Return the [x, y] coordinate for the center point of the cell that contains the specified text.  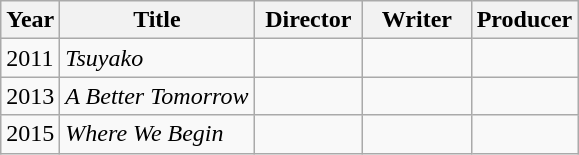
Where We Begin [157, 134]
2011 [30, 58]
Title [157, 20]
Director [308, 20]
Writer [418, 20]
A Better Tomorrow [157, 96]
Year [30, 20]
Tsuyako [157, 58]
2013 [30, 96]
Producer [524, 20]
2015 [30, 134]
